For the text-containing cell, return its midpoint in [X, Y] coordinate format. 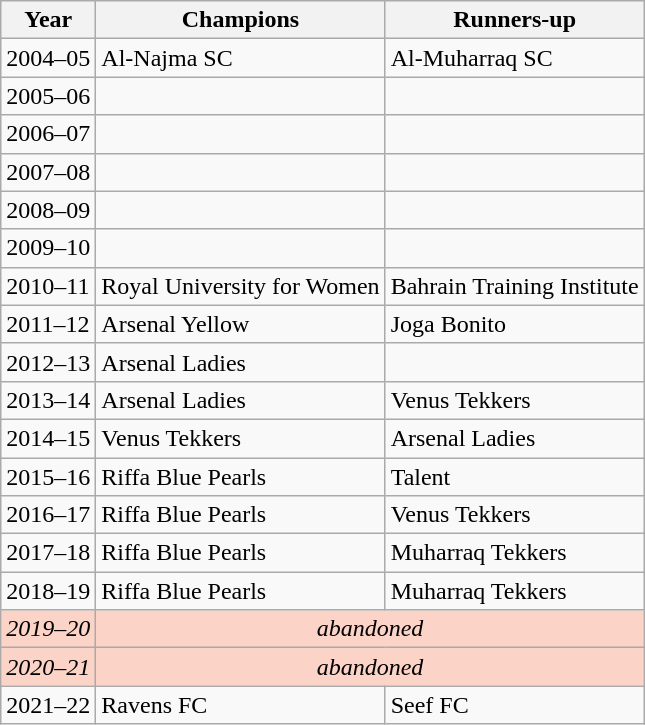
Year [48, 20]
2017–18 [48, 553]
2018–19 [48, 591]
2021–22 [48, 705]
Runners-up [514, 20]
Ravens FC [240, 705]
2020–21 [48, 667]
2004–05 [48, 58]
2015–16 [48, 477]
2011–12 [48, 324]
2019–20 [48, 629]
Seef FC [514, 705]
Talent [514, 477]
Joga Bonito [514, 324]
2016–17 [48, 515]
2014–15 [48, 438]
Bahrain Training Institute [514, 286]
2013–14 [48, 400]
2009–10 [48, 248]
Al-Najma SC [240, 58]
2005–06 [48, 96]
Royal University for Women [240, 286]
2010–11 [48, 286]
Arsenal Yellow [240, 324]
2006–07 [48, 134]
Champions [240, 20]
2012–13 [48, 362]
2008–09 [48, 210]
2007–08 [48, 172]
Al-Muharraq SC [514, 58]
